Output the [X, Y] coordinate of the center of the cell containing the given text.  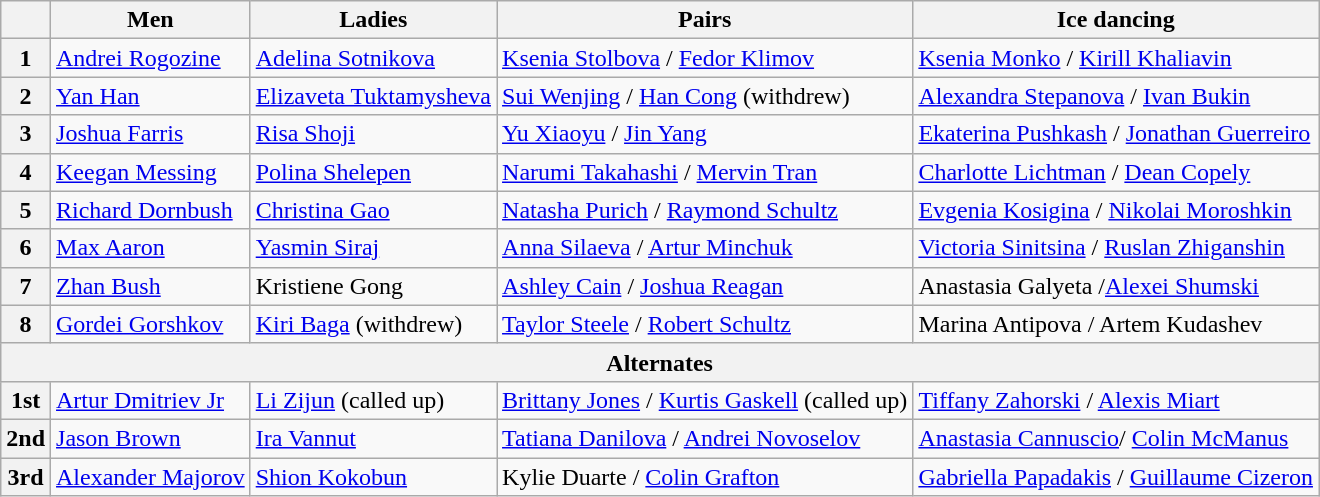
Kiri Baga (withdrew) [373, 324]
1st [26, 400]
Li Zijun (called up) [373, 400]
Narumi Takahashi / Mervin Tran [705, 172]
Tiffany Zahorski / Alexis Miart [1116, 400]
4 [26, 172]
Christina Gao [373, 210]
Keegan Messing [151, 172]
Alternates [660, 362]
Andrei Rogozine [151, 58]
Risa Shoji [373, 134]
Evgenia Kosigina / Nikolai Moroshkin [1116, 210]
Ksenia Stolbova / Fedor Klimov [705, 58]
Ice dancing [1116, 20]
7 [26, 286]
Victoria Sinitsina / Ruslan Zhiganshin [1116, 248]
Ksenia Monko / Kirill Khaliavin [1116, 58]
Anastasia Cannuscio/ Colin McManus [1116, 438]
Yasmin Siraj [373, 248]
6 [26, 248]
Max Aaron [151, 248]
Yu Xiaoyu / Jin Yang [705, 134]
Natasha Purich / Raymond Schultz [705, 210]
Shion Kokobun [373, 477]
Zhan Bush [151, 286]
1 [26, 58]
Elizaveta Tuktamysheva [373, 96]
Taylor Steele / Robert Schultz [705, 324]
Adelina Sotnikova [373, 58]
Joshua Farris [151, 134]
3 [26, 134]
Marina Antipova / Artem Kudashev [1116, 324]
3rd [26, 477]
2nd [26, 438]
Kristiene Gong [373, 286]
Gabriella Papadakis / Guillaume Cizeron [1116, 477]
Alexandra Stepanova / Ivan Bukin [1116, 96]
Yan Han [151, 96]
Richard Dornbush [151, 210]
Tatiana Danilova / Andrei Novoselov [705, 438]
8 [26, 324]
Men [151, 20]
Ashley Cain / Joshua Reagan [705, 286]
Jason Brown [151, 438]
Sui Wenjing / Han Cong (withdrew) [705, 96]
Ekaterina Pushkash / Jonathan Guerreiro [1116, 134]
Pairs [705, 20]
Gordei Gorshkov [151, 324]
5 [26, 210]
Artur Dmitriev Jr [151, 400]
Charlotte Lichtman / Dean Copely [1116, 172]
Anastasia Galyeta /Alexei Shumski [1116, 286]
Polina Shelepen [373, 172]
Kylie Duarte / Colin Grafton [705, 477]
Brittany Jones / Kurtis Gaskell (called up) [705, 400]
Anna Silaeva / Artur Minchuk [705, 248]
Alexander Majorov [151, 477]
2 [26, 96]
Ira Vannut [373, 438]
Ladies [373, 20]
